Identify which cell holds the provided text, then report its [X, Y] central coordinate. 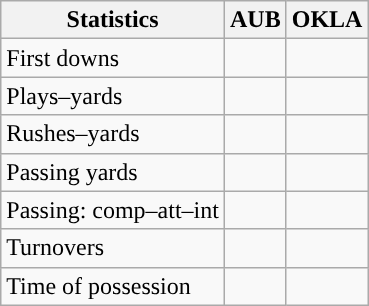
OKLA [327, 20]
Plays–yards [113, 96]
AUB [255, 20]
Statistics [113, 20]
Passing: comp–att–int [113, 210]
Rushes–yards [113, 134]
Passing yards [113, 172]
First downs [113, 58]
Turnovers [113, 248]
Time of possession [113, 286]
